Find where the given text appears and provide that cell's center as [x, y] coordinate. 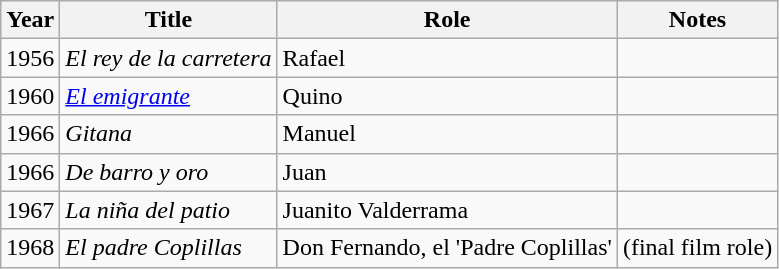
La niña del patio [168, 210]
Rafael [447, 58]
1956 [30, 58]
1960 [30, 96]
Manuel [447, 134]
El padre Coplillas [168, 248]
1968 [30, 248]
Juanito Valderrama [447, 210]
De barro y oro [168, 172]
Notes [697, 20]
Gitana [168, 134]
Quino [447, 96]
Year [30, 20]
El emigrante [168, 96]
Role [447, 20]
1967 [30, 210]
El rey de la carretera [168, 58]
Juan [447, 172]
Title [168, 20]
(final film role) [697, 248]
Don Fernando, el 'Padre Coplillas' [447, 248]
